Capture the cell that displays the provided text and extract its (x, y) central coordinate. 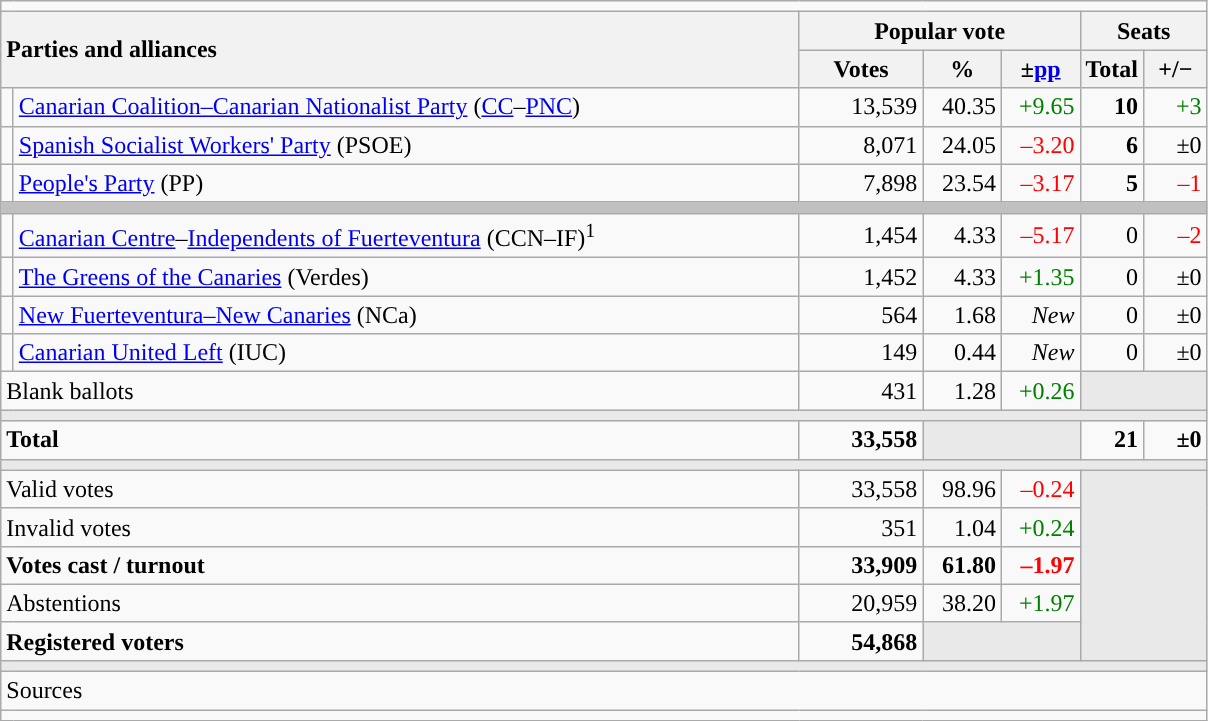
+3 (1176, 107)
1,452 (861, 277)
Valid votes (400, 489)
33,909 (861, 565)
Sources (604, 691)
149 (861, 353)
+1.35 (1040, 277)
21 (1112, 440)
1.04 (962, 527)
–5.17 (1040, 236)
351 (861, 527)
+1.97 (1040, 603)
24.05 (962, 145)
431 (861, 391)
–1 (1176, 183)
6 (1112, 145)
13,539 (861, 107)
Votes (861, 69)
+0.26 (1040, 391)
Canarian United Left (IUC) (406, 353)
Invalid votes (400, 527)
40.35 (962, 107)
–1.97 (1040, 565)
Canarian Coalition–Canarian Nationalist Party (CC–PNC) (406, 107)
61.80 (962, 565)
Parties and alliances (400, 50)
Seats (1144, 31)
Votes cast / turnout (400, 565)
–0.24 (1040, 489)
New Fuerteventura–New Canaries (NCa) (406, 315)
Registered voters (400, 641)
±pp (1040, 69)
–2 (1176, 236)
–3.17 (1040, 183)
Abstentions (400, 603)
Blank ballots (400, 391)
20,959 (861, 603)
People's Party (PP) (406, 183)
564 (861, 315)
38.20 (962, 603)
The Greens of the Canaries (Verdes) (406, 277)
7,898 (861, 183)
+0.24 (1040, 527)
% (962, 69)
54,868 (861, 641)
98.96 (962, 489)
Spanish Socialist Workers' Party (PSOE) (406, 145)
Popular vote (940, 31)
8,071 (861, 145)
0.44 (962, 353)
+9.65 (1040, 107)
1,454 (861, 236)
–3.20 (1040, 145)
Canarian Centre–Independents of Fuerteventura (CCN–IF)1 (406, 236)
5 (1112, 183)
1.28 (962, 391)
23.54 (962, 183)
10 (1112, 107)
1.68 (962, 315)
+/− (1176, 69)
